Capture the cell that displays the provided text and extract its [x, y] central coordinate. 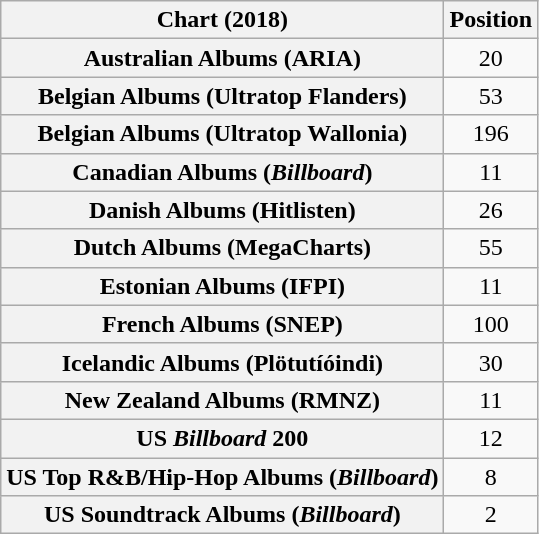
Australian Albums (ARIA) [222, 58]
French Albums (SNEP) [222, 324]
Chart (2018) [222, 20]
Belgian Albums (Ultratop Flanders) [222, 96]
2 [491, 515]
26 [491, 210]
196 [491, 134]
Danish Albums (Hitlisten) [222, 210]
Position [491, 20]
Dutch Albums (MegaCharts) [222, 248]
12 [491, 438]
US Billboard 200 [222, 438]
100 [491, 324]
20 [491, 58]
US Soundtrack Albums (Billboard) [222, 515]
New Zealand Albums (RMNZ) [222, 400]
30 [491, 362]
Belgian Albums (Ultratop Wallonia) [222, 134]
53 [491, 96]
Canadian Albums (Billboard) [222, 172]
US Top R&B/Hip-Hop Albums (Billboard) [222, 477]
55 [491, 248]
Icelandic Albums (Plötutíóindi) [222, 362]
Estonian Albums (IFPI) [222, 286]
8 [491, 477]
